Return the (x, y) coordinate for the center point of the cell that contains the specified text.  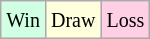
Draw (72, 20)
Loss (126, 20)
Win (24, 20)
